Return (X, Y) of the center of cell containing provided text 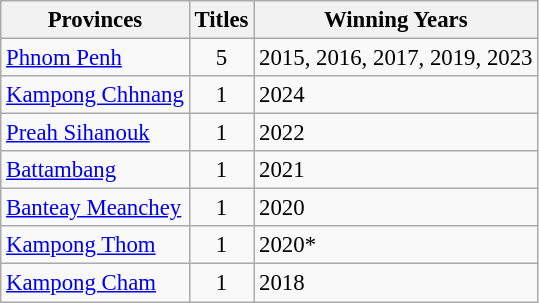
Phnom Penh (95, 58)
Winning Years (396, 20)
2020 (396, 208)
2015, 2016, 2017, 2019, 2023 (396, 58)
2024 (396, 95)
Kampong Chhnang (95, 95)
2021 (396, 170)
Kampong Cham (95, 283)
Banteay Meanchey (95, 208)
2022 (396, 133)
Kampong Thom (95, 245)
Battambang (95, 170)
5 (222, 58)
Titles (222, 20)
Preah Sihanouk (95, 133)
2018 (396, 283)
2020* (396, 245)
Provinces (95, 20)
